Capture the cell that displays the provided text and extract its (x, y) central coordinate. 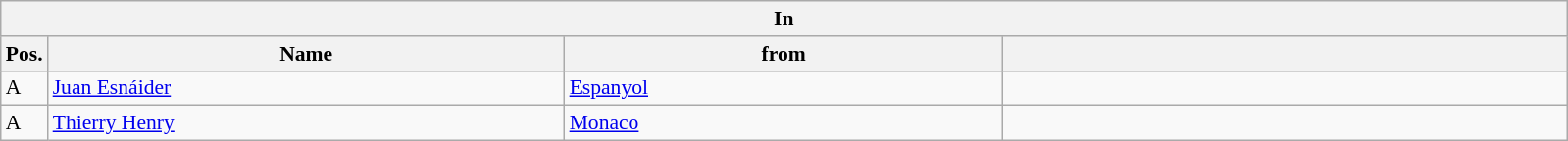
Monaco (784, 123)
Pos. (25, 54)
Juan Esnáider (306, 88)
Name (306, 54)
from (784, 54)
Thierry Henry (306, 123)
Espanyol (784, 88)
In (784, 19)
